Locate the cell with the specified text and output its [X, Y] center coordinate. 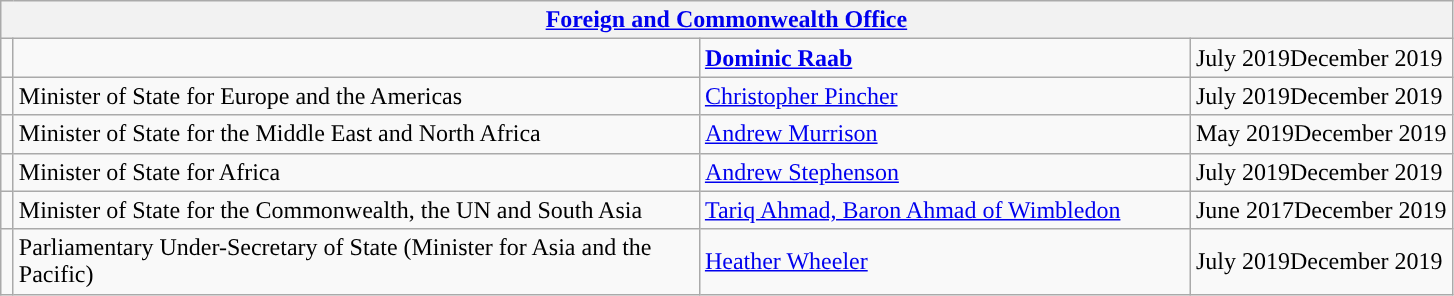
June 2017December 2019 [1321, 210]
Minister of State for Europe and the Americas [356, 96]
Foreign and Commonwealth Office [726, 20]
Tariq Ahmad, Baron Ahmad of Wimbledon [944, 210]
Minister of State for the Middle East and North Africa [356, 134]
Andrew Stephenson [944, 172]
May 2019December 2019 [1321, 134]
Christopher Pincher [944, 96]
Minister of State for Africa [356, 172]
Andrew Murrison [944, 134]
Heather Wheeler [944, 262]
Dominic Raab [944, 58]
Minister of State for the Commonwealth, the UN and South Asia [356, 210]
Parliamentary Under-Secretary of State (Minister for Asia and the Pacific) [356, 262]
